Pinpoint the cell where the given text exists, returning its (x, y) midpoint coordinate. 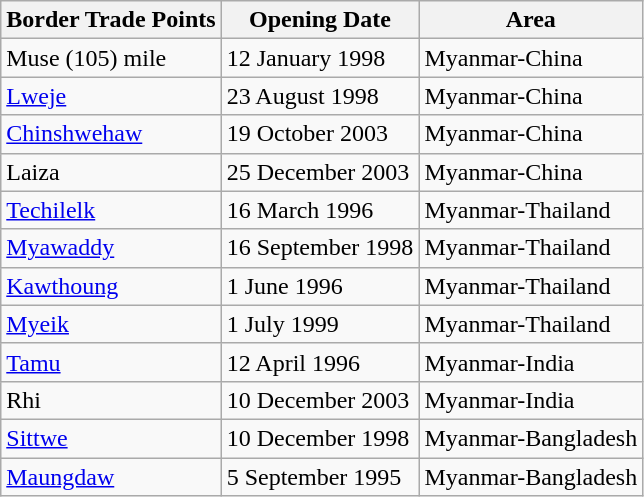
Sittwe (111, 438)
Techilelk (111, 210)
Rhi (111, 400)
16 September 1998 (320, 248)
Kawthoung (111, 286)
Lweje (111, 96)
Border Trade Points (111, 20)
Area (531, 20)
Laiza (111, 172)
1 July 1999 (320, 324)
Myawaddy (111, 248)
10 December 2003 (320, 400)
Maungdaw (111, 477)
Chinshwehaw (111, 134)
23 August 1998 (320, 96)
Tamu (111, 362)
1 June 1996 (320, 286)
Myeik (111, 324)
Muse (105) mile (111, 58)
Opening Date (320, 20)
19 October 2003 (320, 134)
25 December 2003 (320, 172)
5 September 1995 (320, 477)
12 January 1998 (320, 58)
10 December 1998 (320, 438)
16 March 1996 (320, 210)
12 April 1996 (320, 362)
